Locate the cell with the specified text and output its [x, y] center coordinate. 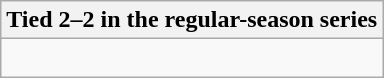
Tied 2–2 in the regular-season series [192, 20]
